Find where the given text appears and provide that cell's center as (x, y) coordinate. 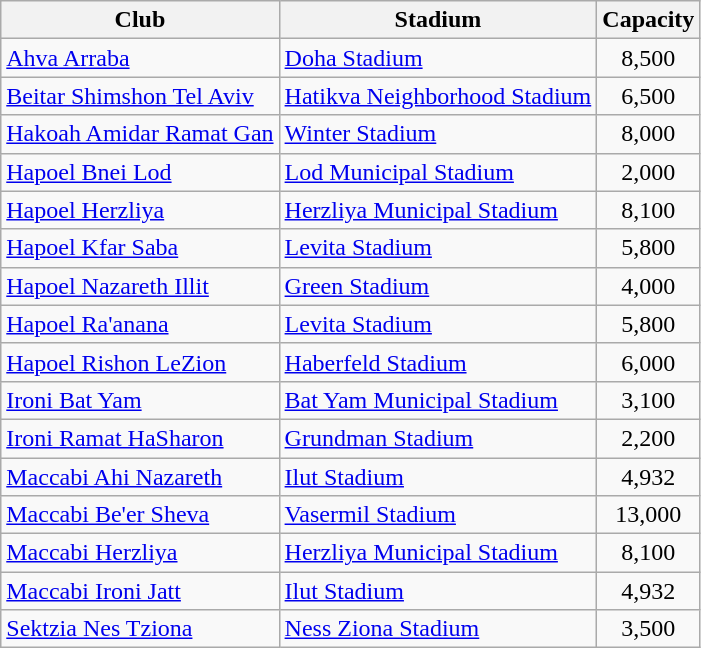
13,000 (648, 515)
Maccabi Be'er Sheva (140, 515)
Maccabi Ahi Nazareth (140, 477)
8,000 (648, 134)
Hapoel Ra'anana (140, 324)
Doha Stadium (438, 58)
Capacity (648, 20)
Hapoel Herzliya (140, 210)
Lod Municipal Stadium (438, 172)
Stadium (438, 20)
Beitar Shimshon Tel Aviv (140, 96)
Bat Yam Municipal Stadium (438, 400)
6,000 (648, 362)
Haberfeld Stadium (438, 362)
3,100 (648, 400)
Hapoel Nazareth Illit (140, 286)
Green Stadium (438, 286)
Hakoah Amidar Ramat Gan (140, 134)
Hapoel Rishon LeZion (140, 362)
2,200 (648, 438)
Maccabi Herzliya (140, 553)
2,000 (648, 172)
Ahva Arraba (140, 58)
Hapoel Bnei Lod (140, 172)
Vasermil Stadium (438, 515)
Ironi Bat Yam (140, 400)
Hapoel Kfar Saba (140, 248)
Hatikva Neighborhood Stadium (438, 96)
Club (140, 20)
Grundman Stadium (438, 438)
Sektzia Nes Tziona (140, 629)
Maccabi Ironi Jatt (140, 591)
3,500 (648, 629)
Ironi Ramat HaSharon (140, 438)
Ness Ziona Stadium (438, 629)
Winter Stadium (438, 134)
8,500 (648, 58)
4,000 (648, 286)
6,500 (648, 96)
